Capture the cell that displays the provided text and extract its (x, y) central coordinate. 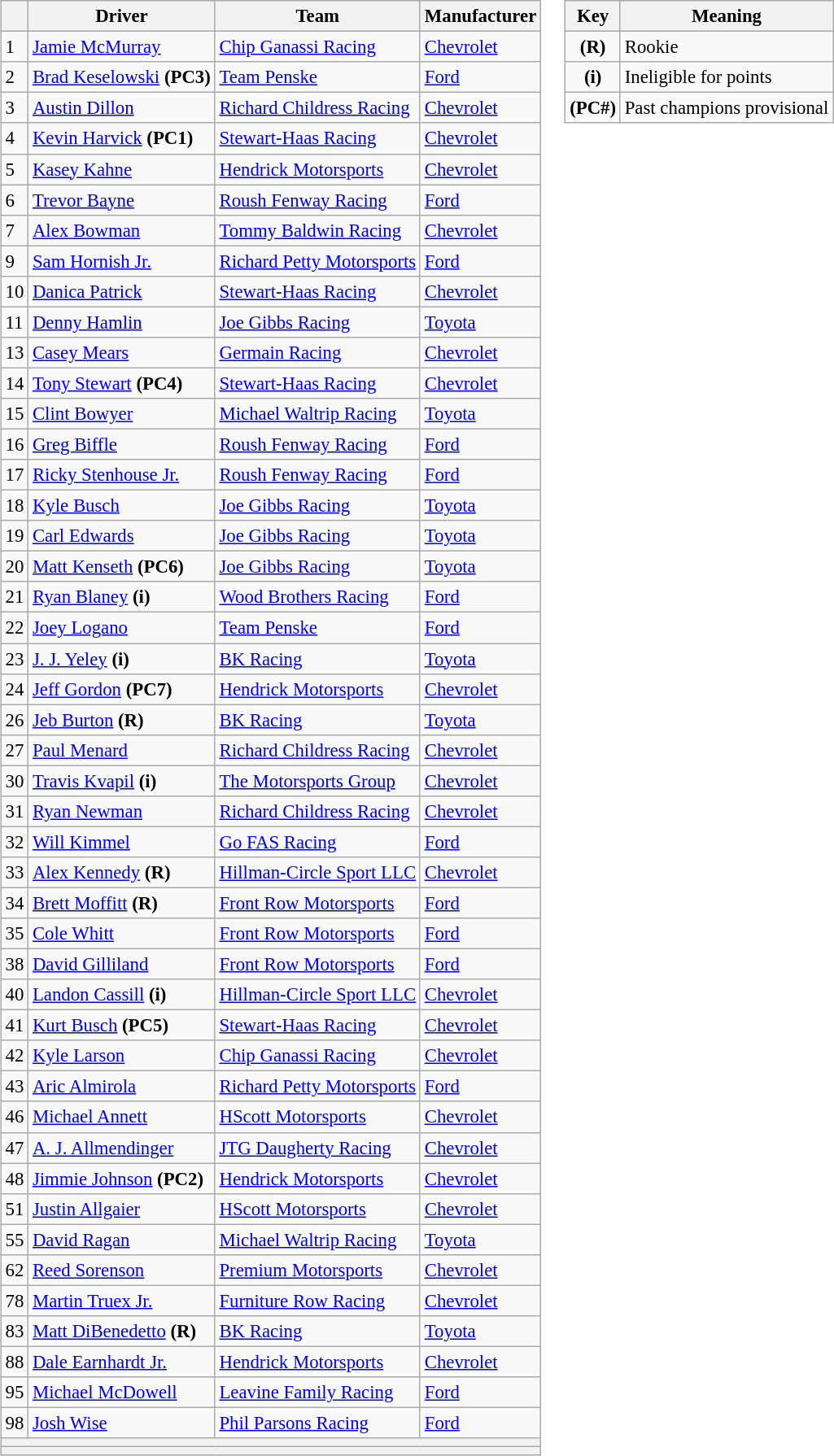
Jeb Burton (R) (122, 720)
Manufacturer (480, 16)
Martin Truex Jr. (122, 1301)
Jamie McMurray (122, 47)
Brett Moffitt (R) (122, 903)
David Ragan (122, 1240)
Joey Logano (122, 628)
Tommy Baldwin Racing (317, 230)
Will Kimmel (122, 842)
Aric Almirola (122, 1087)
5 (15, 169)
17 (15, 475)
88 (15, 1362)
2 (15, 77)
Carl Edwards (122, 536)
Ryan Blaney (i) (122, 597)
Germain Racing (317, 353)
Ineligible for points (726, 77)
34 (15, 903)
Phil Parsons Racing (317, 1423)
Kasey Kahne (122, 169)
Tony Stewart (PC4) (122, 383)
31 (15, 811)
JTG Daugherty Racing (317, 1148)
(i) (593, 77)
Justin Allgaier (122, 1209)
(PC#) (593, 108)
3 (15, 108)
Clint Bowyer (122, 414)
24 (15, 689)
Danica Patrick (122, 291)
Jeff Gordon (PC7) (122, 689)
Travis Kvapil (i) (122, 781)
Trevor Bayne (122, 200)
Leavine Family Racing (317, 1393)
83 (15, 1332)
Michael McDowell (122, 1393)
Matt DiBenedetto (R) (122, 1332)
Denny Hamlin (122, 322)
51 (15, 1209)
26 (15, 720)
Paul Menard (122, 750)
Sam Hornish Jr. (122, 261)
22 (15, 628)
95 (15, 1393)
38 (15, 964)
43 (15, 1087)
35 (15, 934)
10 (15, 291)
33 (15, 873)
Driver (122, 16)
Ryan Newman (122, 811)
Rookie (726, 47)
48 (15, 1179)
19 (15, 536)
Kyle Larson (122, 1056)
13 (15, 353)
J. J. Yeley (i) (122, 658)
Wood Brothers Racing (317, 597)
Josh Wise (122, 1423)
Ricky Stenhouse Jr. (122, 475)
47 (15, 1148)
Reed Sorenson (122, 1270)
Jimmie Johnson (PC2) (122, 1179)
Casey Mears (122, 353)
Kurt Busch (PC5) (122, 1026)
16 (15, 444)
55 (15, 1240)
Furniture Row Racing (317, 1301)
Go FAS Racing (317, 842)
Key (593, 16)
7 (15, 230)
78 (15, 1301)
32 (15, 842)
(R) (593, 47)
15 (15, 414)
1 (15, 47)
A. J. Allmendinger (122, 1148)
20 (15, 567)
Kyle Busch (122, 506)
27 (15, 750)
11 (15, 322)
46 (15, 1117)
30 (15, 781)
14 (15, 383)
Matt Kenseth (PC6) (122, 567)
62 (15, 1270)
23 (15, 658)
Premium Motorsports (317, 1270)
Alex Bowman (122, 230)
Cole Whitt (122, 934)
18 (15, 506)
Meaning (726, 16)
9 (15, 261)
Michael Annett (122, 1117)
Brad Keselowski (PC3) (122, 77)
21 (15, 597)
David Gilliland (122, 964)
41 (15, 1026)
40 (15, 995)
The Motorsports Group (317, 781)
4 (15, 138)
Greg Biffle (122, 444)
Kevin Harvick (PC1) (122, 138)
Austin Dillon (122, 108)
Dale Earnhardt Jr. (122, 1362)
42 (15, 1056)
Alex Kennedy (R) (122, 873)
Past champions provisional (726, 108)
98 (15, 1423)
6 (15, 200)
Landon Cassill (i) (122, 995)
Team (317, 16)
